Return [x, y] of the center of cell containing provided text 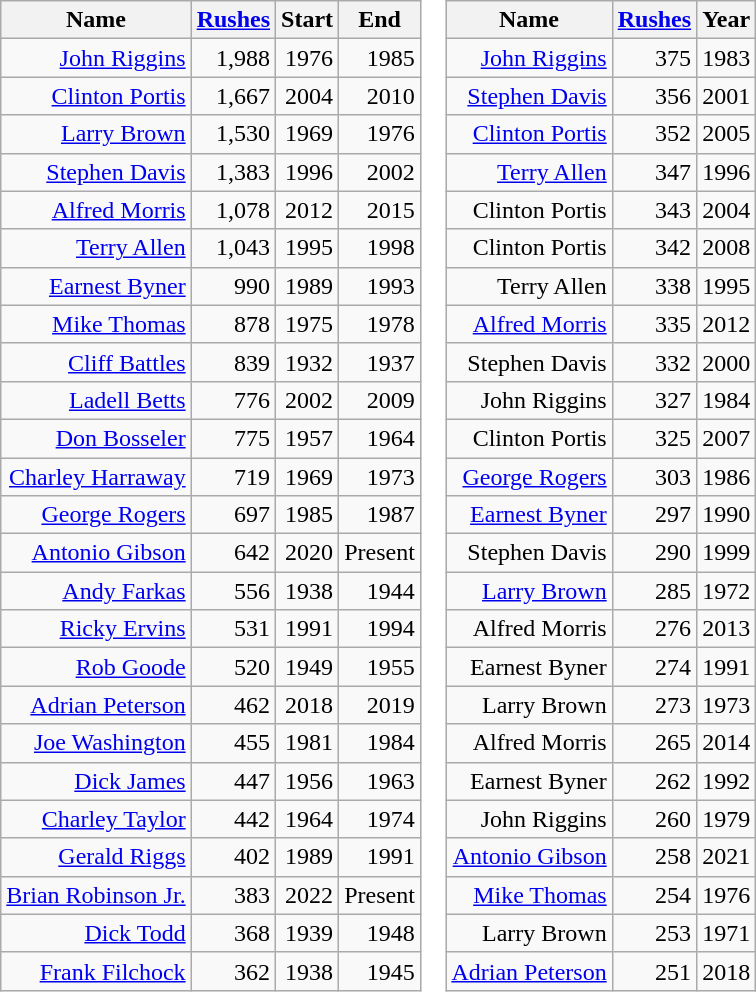
1998 [380, 248]
1981 [308, 743]
462 [233, 705]
1979 [726, 819]
2000 [726, 362]
265 [654, 743]
1949 [308, 667]
839 [233, 362]
2009 [380, 400]
Year [726, 20]
1994 [380, 629]
290 [654, 553]
2008 [726, 248]
383 [233, 895]
1993 [380, 286]
1945 [380, 971]
Ricky Ervins [96, 629]
368 [233, 933]
2020 [308, 553]
878 [233, 324]
697 [233, 515]
1987 [380, 515]
1957 [308, 438]
260 [654, 819]
776 [233, 400]
253 [654, 933]
297 [654, 515]
402 [233, 857]
2015 [380, 210]
285 [654, 591]
1,667 [233, 96]
273 [654, 705]
254 [654, 895]
2014 [726, 743]
719 [233, 477]
Charley Taylor [96, 819]
1948 [380, 933]
347 [654, 172]
1,530 [233, 134]
1975 [308, 324]
343 [654, 210]
1944 [380, 591]
1992 [726, 781]
342 [654, 248]
447 [233, 781]
262 [654, 781]
442 [233, 819]
303 [654, 477]
251 [654, 971]
375 [654, 58]
1986 [726, 477]
2010 [380, 96]
356 [654, 96]
Frank Filchock [96, 971]
Rob Goode [96, 667]
Start [308, 20]
455 [233, 743]
Joe Washington [96, 743]
335 [654, 324]
276 [654, 629]
556 [233, 591]
Charley Harraway [96, 477]
1937 [380, 362]
Cliff Battles [96, 362]
1983 [726, 58]
Dick James [96, 781]
258 [654, 857]
1,078 [233, 210]
1978 [380, 324]
Don Bosseler [96, 438]
1999 [726, 553]
Gerald Riggs [96, 857]
1956 [308, 781]
2019 [380, 705]
2005 [726, 134]
1990 [726, 515]
2007 [726, 438]
274 [654, 667]
642 [233, 553]
1939 [308, 933]
352 [654, 134]
1972 [726, 591]
End [380, 20]
1963 [380, 781]
1,383 [233, 172]
2001 [726, 96]
520 [233, 667]
Andy Farkas [96, 591]
332 [654, 362]
338 [654, 286]
1932 [308, 362]
Dick Todd [96, 933]
1,043 [233, 248]
1971 [726, 933]
325 [654, 438]
1,988 [233, 58]
2013 [726, 629]
775 [233, 438]
327 [654, 400]
Brian Robinson Jr. [96, 895]
990 [233, 286]
362 [233, 971]
1955 [380, 667]
2022 [308, 895]
1974 [380, 819]
Ladell Betts [96, 400]
531 [233, 629]
2021 [726, 857]
